For the text-containing cell, return its midpoint in (x, y) coordinate format. 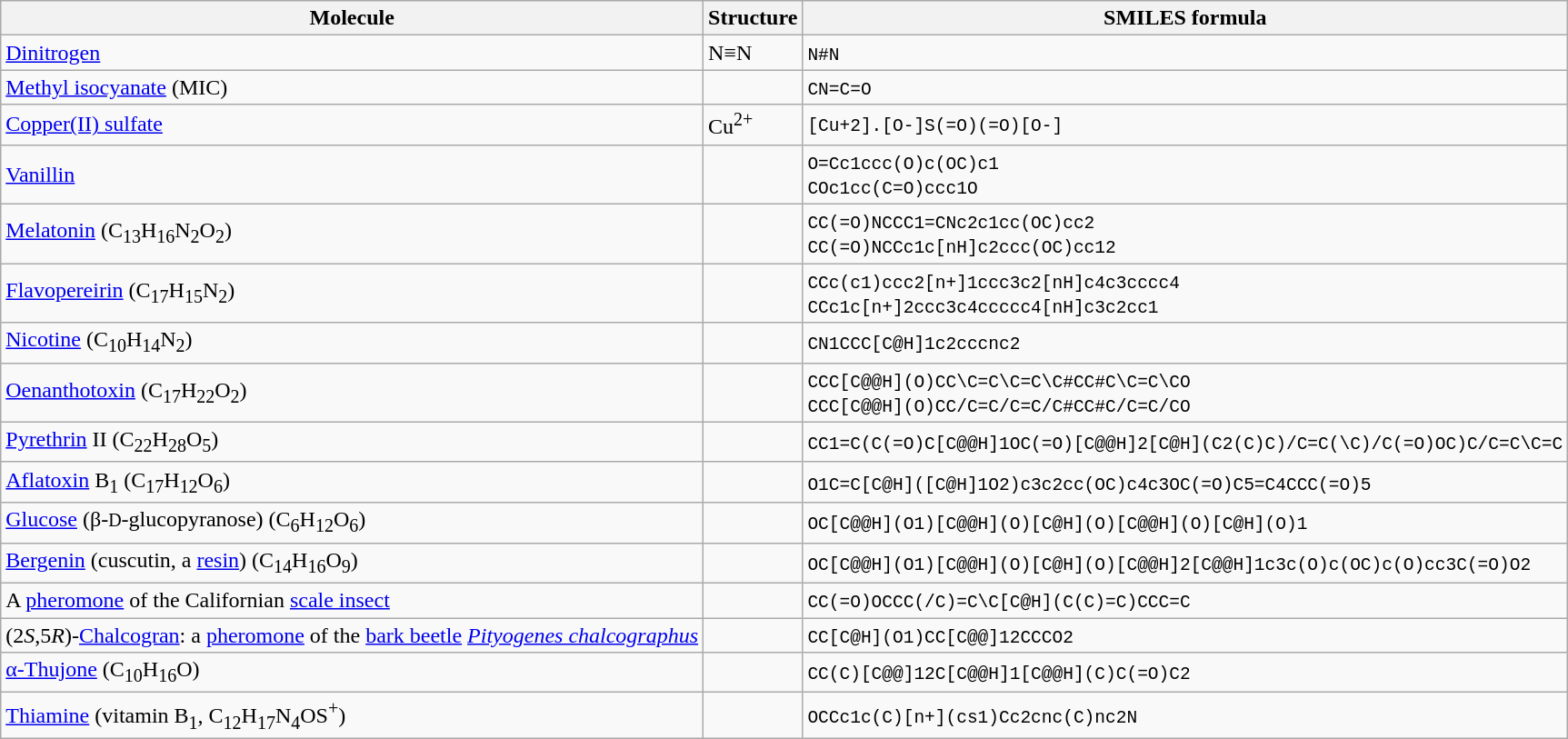
Bergenin (cuscutin, a resin) (C14H16O9) (353, 563)
OC[C@@H](O1)[C@@H](O)[C@H](O)[C@@H]2[C@@H]1c3c(O)c(OC)c(O)cc3C(=O)O2 (1185, 563)
Molecule (353, 18)
N#N (1185, 53)
Melatonin (C13H16N2O2) (353, 235)
CC1=C(C(=O)C[C@@H]1OC(=O)[C@@H]2[C@H](C2(C)C)/C=C(\C)/C(=O)OC)C/C=C\C=C (1185, 442)
Oenanthotoxin (C17H22O2) (353, 393)
O1C=C[C@H]([C@H]1O2)c3c2cc(OC)c4c3OC(=O)C5=C4CCC(=O)5 (1185, 482)
CN=C=O (1185, 87)
[Cu+2].[O-]S(=O)(=O)[O-] (1185, 125)
Methyl isocyanate (MIC) (353, 87)
Aflatoxin B1 (C17H12O6) (353, 482)
OCCc1c(C)[n+](cs1)Cc2cnc(C)nc2N (1185, 716)
CC(=O)OCCC(/C)=C\C[C@H](C(C)=C)CCC=C (1185, 600)
Thiamine (vitamin B1, C12H17N4OS+) (353, 716)
O=Cc1ccc(O)c(OC)c1COc1cc(C=O)ccc1O (1185, 175)
CN1CCC[C@H]1c2cccnc2 (1185, 343)
Structure (753, 18)
Pyrethrin II (C22H28O5) (353, 442)
CC(=O)NCCC1=CNc2c1cc(OC)cc2CC(=O)NCCc1c[nH]c2ccc(OC)cc12 (1185, 235)
α-Thujone (C10H16O) (353, 673)
Flavopereirin (C17H15N2) (353, 293)
Vanillin (353, 175)
(2S,5R)-Chalcogran: a pheromone of the bark beetle Pityogenes chalcographus (353, 635)
N≡N (753, 53)
Glucose (β-D-glucopyranose) (C6H12O6) (353, 523)
Dinitrogen (353, 53)
CC(C)[C@@]12C[C@@H]1[C@@H](C)C(=O)C2 (1185, 673)
Copper(II) sulfate (353, 125)
CCc(c1)ccc2[n+]1ccc3c2[nH]c4c3cccc4CCc1c[n+]2ccc3c4ccccc4[nH]c3c2cc1 (1185, 293)
OC[C@@H](O1)[C@@H](O)[C@H](O)[C@@H](O)[C@H](O)1 (1185, 523)
Nicotine (C10H14N2) (353, 343)
CC[C@H](O1)CC[C@@]12CCCO2 (1185, 635)
CCC[C@@H](O)CC\C=C\C=C\C#CC#C\C=C\COCCC[C@@H](O)CC/C=C/C=C/C#CC#C/C=C/CO (1185, 393)
A pheromone of the Californian scale insect (353, 600)
Cu2+ (753, 125)
SMILES formula (1185, 18)
